Detect which cell encompasses the target text, then output its [x, y] center coordinate. 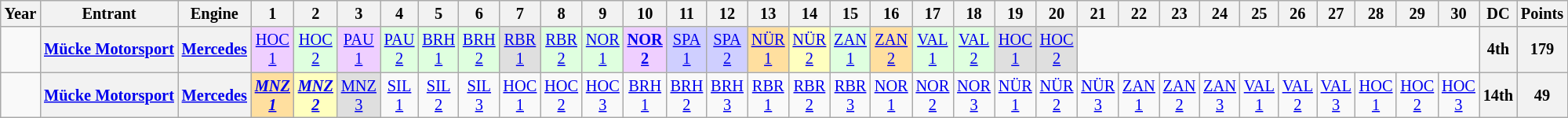
MNZ2 [315, 95]
20 [1057, 13]
MNZ3 [359, 95]
PAU2 [400, 50]
26 [1297, 13]
SPA2 [727, 50]
29 [1417, 13]
ZAN3 [1220, 95]
22 [1139, 13]
21 [1098, 13]
7 [521, 13]
28 [1376, 13]
8 [562, 13]
1 [273, 13]
SIL1 [400, 95]
18 [974, 13]
BRH3 [727, 95]
Engine [215, 13]
27 [1337, 13]
25 [1260, 13]
11 [687, 13]
SIL2 [438, 95]
12 [727, 13]
14 [809, 13]
NÜR3 [1098, 95]
16 [891, 13]
179 [1542, 50]
17 [933, 13]
4th [1498, 50]
3 [359, 13]
SPA1 [687, 50]
DC [1498, 13]
9 [602, 13]
SIL3 [479, 95]
2 [315, 13]
15 [850, 13]
VAL3 [1337, 95]
13 [769, 13]
PAU1 [359, 50]
49 [1542, 95]
19 [1015, 13]
Year [20, 13]
NOR3 [974, 95]
14th [1498, 95]
10 [645, 13]
RBR3 [850, 95]
Entrant [109, 13]
5 [438, 13]
23 [1180, 13]
Points [1542, 13]
MNZ1 [273, 95]
24 [1220, 13]
30 [1459, 13]
4 [400, 13]
6 [479, 13]
